Return the (x, y) coordinate for the center point of the cell that contains the specified text.  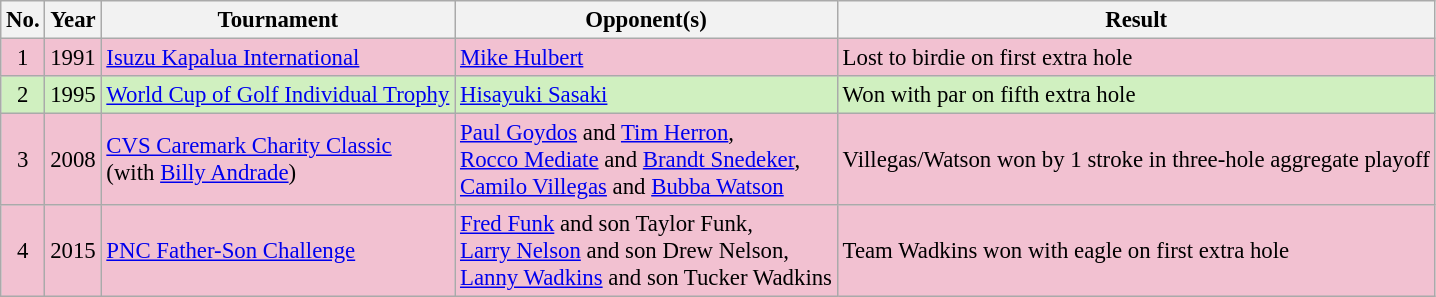
1 (23, 58)
Opponent(s) (646, 20)
Won with par on fifth extra hole (1136, 95)
Result (1136, 20)
2 (23, 95)
1995 (73, 95)
CVS Caremark Charity Classic(with Billy Andrade) (278, 160)
Isuzu Kapalua International (278, 58)
2015 (73, 251)
Villegas/Watson won by 1 stroke in three-hole aggregate playoff (1136, 160)
4 (23, 251)
Tournament (278, 20)
Mike Hulbert (646, 58)
Hisayuki Sasaki (646, 95)
Year (73, 20)
No. (23, 20)
World Cup of Golf Individual Trophy (278, 95)
3 (23, 160)
Fred Funk and son Taylor Funk, Larry Nelson and son Drew Nelson, Lanny Wadkins and son Tucker Wadkins (646, 251)
2008 (73, 160)
Paul Goydos and Tim Herron, Rocco Mediate and Brandt Snedeker, Camilo Villegas and Bubba Watson (646, 160)
1991 (73, 58)
Team Wadkins won with eagle on first extra hole (1136, 251)
PNC Father-Son Challenge (278, 251)
Lost to birdie on first extra hole (1136, 58)
